Return the (x, y) coordinate for the center point of the cell that contains the specified text.  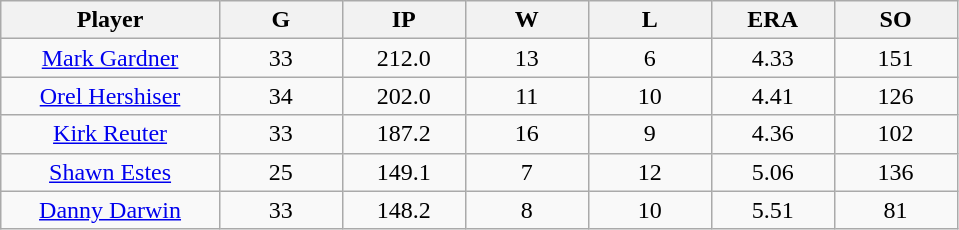
136 (896, 172)
7 (526, 172)
25 (280, 172)
16 (526, 134)
ERA (772, 20)
W (526, 20)
102 (896, 134)
Mark Gardner (110, 58)
Danny Darwin (110, 210)
13 (526, 58)
9 (650, 134)
SO (896, 20)
151 (896, 58)
202.0 (404, 96)
212.0 (404, 58)
G (280, 20)
34 (280, 96)
L (650, 20)
4.33 (772, 58)
Orel Hershiser (110, 96)
5.06 (772, 172)
IP (404, 20)
126 (896, 96)
Kirk Reuter (110, 134)
8 (526, 210)
81 (896, 210)
4.41 (772, 96)
Shawn Estes (110, 172)
149.1 (404, 172)
4.36 (772, 134)
12 (650, 172)
11 (526, 96)
Player (110, 20)
6 (650, 58)
187.2 (404, 134)
148.2 (404, 210)
5.51 (772, 210)
